Scan for the cell matching the given text and deliver its (x, y) coordinate at center. 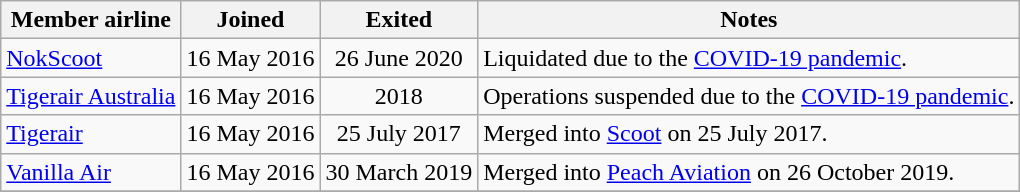
Liquidated due to the COVID-19 pandemic. (749, 58)
25 July 2017 (399, 134)
Tigerair Australia (91, 96)
Notes (749, 20)
Vanilla Air (91, 172)
30 March 2019 (399, 172)
26 June 2020 (399, 58)
2018 (399, 96)
Joined (250, 20)
Member airline (91, 20)
Tigerair (91, 134)
NokScoot (91, 58)
Merged into Peach Aviation on 26 October 2019. (749, 172)
Operations suspended due to the COVID-19 pandemic. (749, 96)
Merged into Scoot on 25 July 2017. (749, 134)
Exited (399, 20)
